From the cell containing the given text, extract its center point as [X, Y] coordinate. 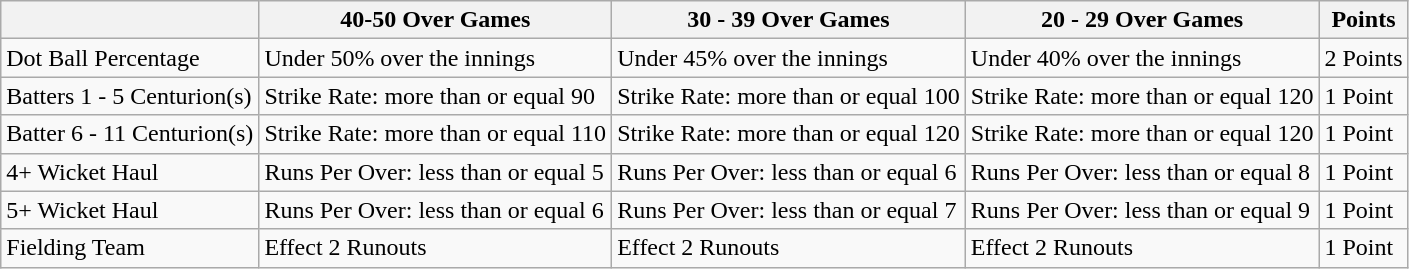
30 - 39 Over Games [789, 20]
Under 45% over the innings [789, 58]
4+ Wicket Haul [130, 172]
20 - 29 Over Games [1142, 20]
Strike Rate: more than or equal 90 [436, 96]
Strike Rate: more than or equal 110 [436, 134]
Under 40% over the innings [1142, 58]
Under 50% over the innings [436, 58]
Fielding Team [130, 248]
40-50 Over Games [436, 20]
Points [1364, 20]
Batter 6 - 11 Centurion(s) [130, 134]
Runs Per Over: less than or equal 8 [1142, 172]
Runs Per Over: less than or equal 5 [436, 172]
2 Points [1364, 58]
Strike Rate: more than or equal 100 [789, 96]
Dot Ball Percentage [130, 58]
Batters 1 - 5 Centurion(s) [130, 96]
5+ Wicket Haul [130, 210]
Runs Per Over: less than or equal 7 [789, 210]
Runs Per Over: less than or equal 9 [1142, 210]
